Detect which cell encompasses the target text, then output its [x, y] center coordinate. 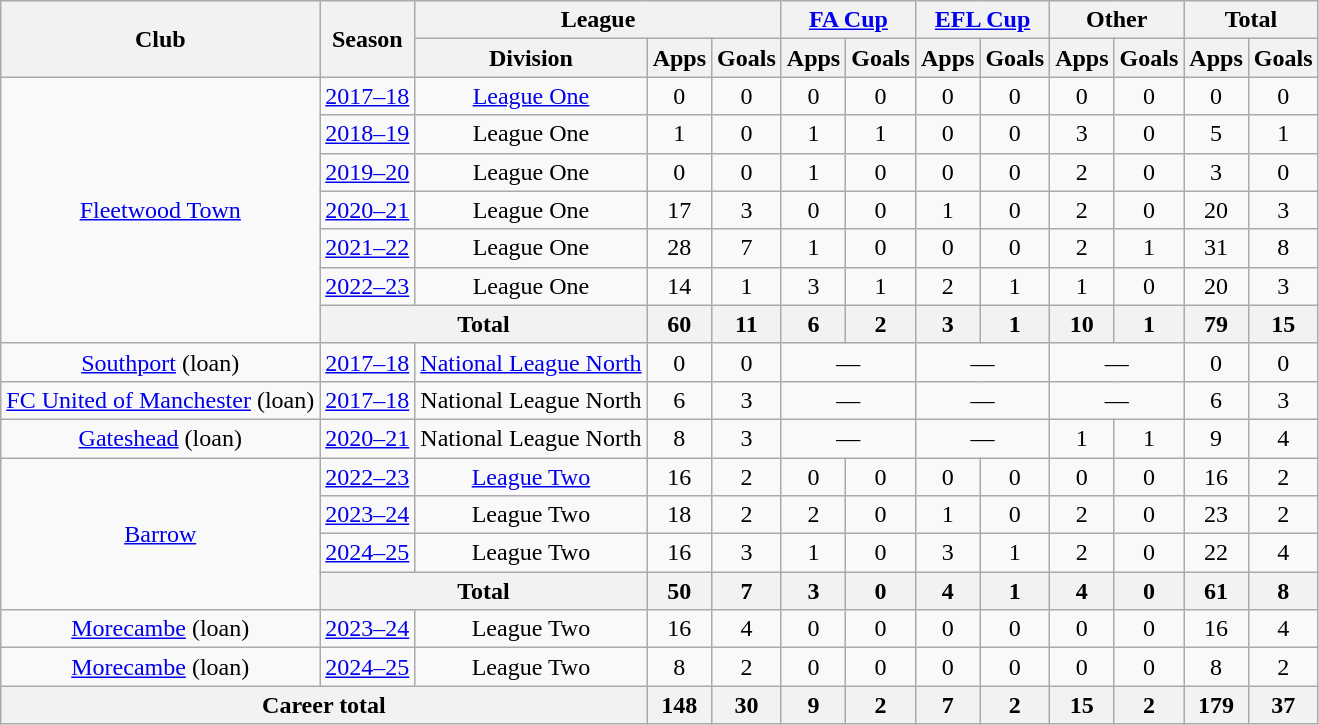
FC United of Manchester (loan) [160, 400]
2018–19 [368, 134]
37 [1283, 705]
17 [679, 210]
5 [1216, 134]
Season [368, 39]
Career total [324, 705]
179 [1216, 705]
28 [679, 248]
Southport (loan) [160, 362]
18 [679, 515]
Fleetwood Town [160, 210]
61 [1216, 591]
10 [1082, 324]
11 [747, 324]
Division [531, 58]
EFL Cup [982, 20]
Barrow [160, 534]
60 [679, 324]
League [598, 20]
30 [747, 705]
Gateshead (loan) [160, 438]
23 [1216, 515]
148 [679, 705]
2019–20 [368, 172]
2021–22 [368, 248]
Club [160, 39]
14 [679, 286]
50 [679, 591]
Other [1117, 20]
79 [1216, 324]
31 [1216, 248]
FA Cup [848, 20]
22 [1216, 553]
